Extract the [X, Y] coordinate from the center of the cell holding the provided text.  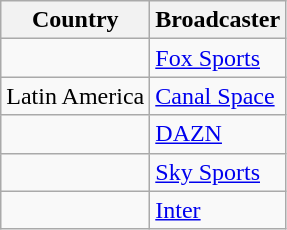
Canal Space [218, 96]
Inter [218, 210]
Country [76, 20]
Latin America [76, 96]
DAZN [218, 134]
Fox Sports [218, 58]
Sky Sports [218, 172]
Broadcaster [218, 20]
